Return the (x, y) coordinate for the center point of the cell that contains the specified text.  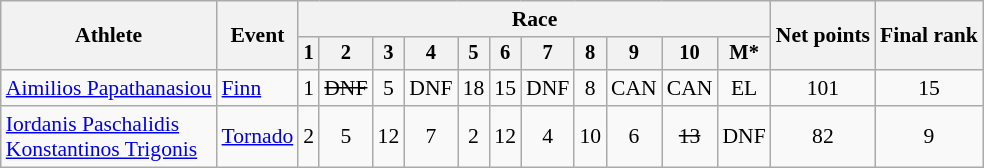
101 (823, 88)
Athlete (109, 36)
Iordanis PaschalidisKonstantinos Trigonis (109, 136)
13 (690, 136)
Final rank (929, 36)
Tornado (258, 136)
M* (744, 54)
Aimilios Papathanasiou (109, 88)
Finn (258, 88)
82 (823, 136)
EL (744, 88)
Event (258, 36)
Race (534, 19)
3 (389, 54)
18 (474, 88)
Net points (823, 36)
